Determine the [x, y] coordinate at the center of the cell enclosing the given text.  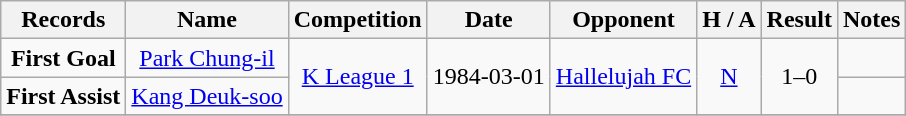
Opponent [623, 20]
First Assist [64, 96]
Name [207, 20]
1984-03-01 [488, 77]
Park Chung-il [207, 58]
N [729, 77]
H / A [729, 20]
K League 1 [358, 77]
Records [64, 20]
Notes [871, 20]
Kang Deuk-soo [207, 96]
Competition [358, 20]
1–0 [799, 77]
Date [488, 20]
First Goal [64, 58]
Result [799, 20]
Hallelujah FC [623, 77]
